Identify which cell holds the provided text, then report its (x, y) central coordinate. 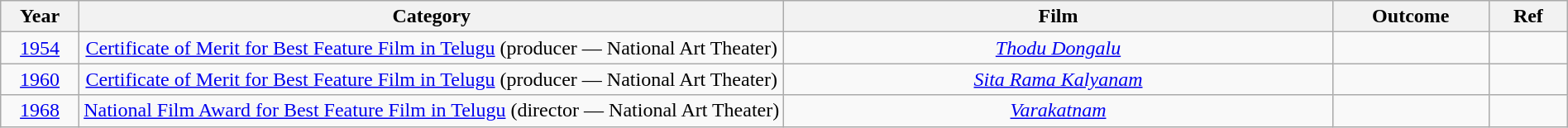
National Film Award for Best Feature Film in Telugu (director — National Art Theater) (432, 111)
Sita Rama Kalyanam (1059, 79)
Thodu Dongalu (1059, 48)
1968 (40, 111)
1954 (40, 48)
Year (40, 17)
Varakatnam (1059, 111)
Film (1059, 17)
Category (432, 17)
Outcome (1411, 17)
1960 (40, 79)
Ref (1528, 17)
